Locate the cell with the specified text and output its (X, Y) center coordinate. 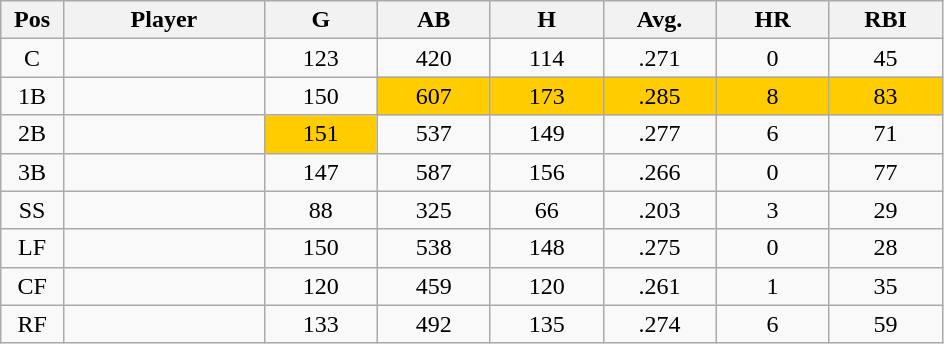
.277 (660, 134)
66 (546, 210)
.271 (660, 58)
59 (886, 324)
29 (886, 210)
35 (886, 286)
147 (320, 172)
492 (434, 324)
538 (434, 248)
149 (546, 134)
.274 (660, 324)
.285 (660, 96)
28 (886, 248)
3B (32, 172)
8 (772, 96)
AB (434, 20)
2B (32, 134)
1B (32, 96)
135 (546, 324)
83 (886, 96)
RF (32, 324)
.275 (660, 248)
3 (772, 210)
77 (886, 172)
459 (434, 286)
420 (434, 58)
88 (320, 210)
HR (772, 20)
71 (886, 134)
325 (434, 210)
173 (546, 96)
114 (546, 58)
LF (32, 248)
.203 (660, 210)
Player (164, 20)
151 (320, 134)
G (320, 20)
C (32, 58)
SS (32, 210)
.261 (660, 286)
Pos (32, 20)
.266 (660, 172)
156 (546, 172)
587 (434, 172)
607 (434, 96)
RBI (886, 20)
H (546, 20)
1 (772, 286)
Avg. (660, 20)
148 (546, 248)
CF (32, 286)
133 (320, 324)
537 (434, 134)
123 (320, 58)
45 (886, 58)
